For the text-containing cell, return its midpoint in (x, y) coordinate format. 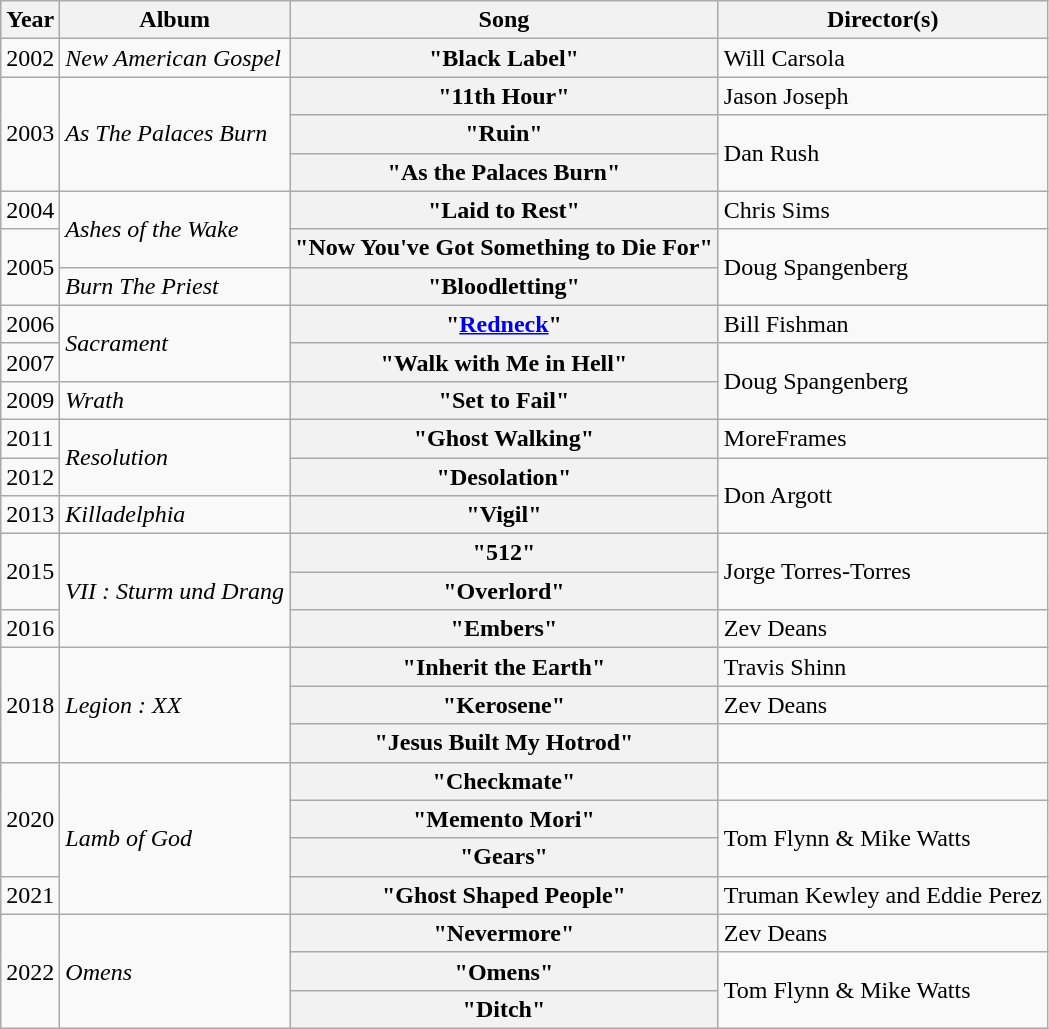
Director(s) (882, 20)
2005 (30, 267)
2020 (30, 819)
2016 (30, 629)
2002 (30, 58)
Wrath (175, 400)
2018 (30, 705)
Omens (175, 971)
2022 (30, 971)
"Jesus Built My Hotrod" (504, 743)
Ashes of the Wake (175, 229)
Killadelphia (175, 515)
"Embers" (504, 629)
Sacrament (175, 343)
2013 (30, 515)
"Kerosene" (504, 705)
"Vigil" (504, 515)
Resolution (175, 457)
"Ditch" (504, 1009)
"Ghost Shaped People" (504, 895)
2006 (30, 324)
"Nevermore" (504, 933)
"Redneck" (504, 324)
"Inherit the Earth" (504, 667)
Chris Sims (882, 210)
As The Palaces Burn (175, 134)
2011 (30, 438)
Jorge Torres-Torres (882, 572)
2004 (30, 210)
Burn The Priest (175, 286)
"Set to Fail" (504, 400)
Song (504, 20)
"512" (504, 553)
Year (30, 20)
2009 (30, 400)
"Now You've Got Something to Die For" (504, 248)
Travis Shinn (882, 667)
"Black Label" (504, 58)
2015 (30, 572)
2021 (30, 895)
Lamb of God (175, 838)
2012 (30, 477)
Dan Rush (882, 153)
New American Gospel (175, 58)
Will Carsola (882, 58)
VII : Sturm und Drang (175, 591)
Album (175, 20)
"Bloodletting" (504, 286)
Legion : XX (175, 705)
2003 (30, 134)
2007 (30, 362)
"Laid to Rest" (504, 210)
"Overlord" (504, 591)
"Omens" (504, 971)
"Walk with Me in Hell" (504, 362)
"As the Palaces Burn" (504, 172)
"Memento Mori" (504, 819)
Don Argott (882, 496)
"11th Hour" (504, 96)
Truman Kewley and Eddie Perez (882, 895)
"Ruin" (504, 134)
Bill Fishman (882, 324)
MoreFrames (882, 438)
Jason Joseph (882, 96)
"Ghost Walking" (504, 438)
"Checkmate" (504, 781)
"Desolation" (504, 477)
"Gears" (504, 857)
